Detect which cell encompasses the target text, then output its [X, Y] center coordinate. 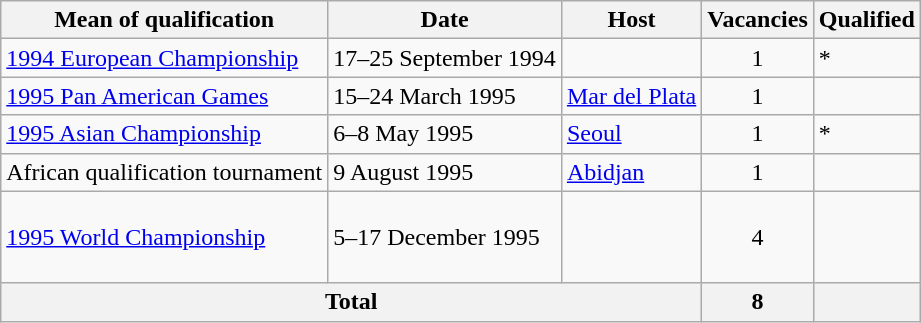
9 August 1995 [445, 172]
15–24 March 1995 [445, 96]
African qualification tournament [164, 172]
Mean of qualification [164, 20]
Date [445, 20]
Seoul [631, 134]
Qualified [866, 20]
Vacancies [758, 20]
1995 Pan American Games [164, 96]
4 [758, 237]
5–17 December 1995 [445, 237]
1995 Asian Championship [164, 134]
Mar del Plata [631, 96]
1994 European Championship [164, 58]
Host [631, 20]
Total [352, 302]
Abidjan [631, 172]
8 [758, 302]
17–25 September 1994 [445, 58]
6–8 May 1995 [445, 134]
1995 World Championship [164, 237]
